Return (x, y) of the center of cell containing provided text 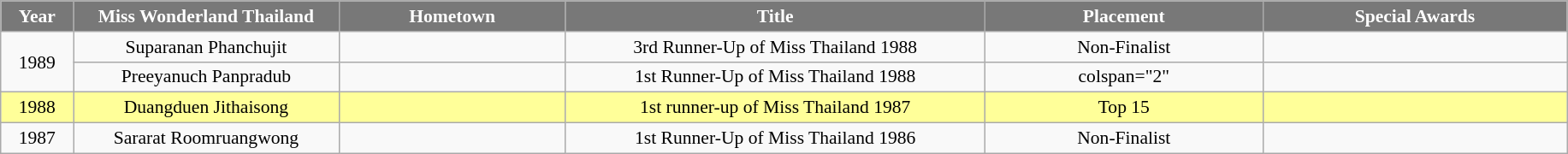
Preeyanuch Panpradub (206, 77)
1987 (38, 139)
Placement (1124, 16)
1989 (38, 62)
Suparanan Phanchujit (206, 47)
Duangduen Jithaisong (206, 108)
Miss Wonderland Thailand (206, 16)
Sararat Roomruangwong (206, 139)
Top 15 (1124, 108)
Hometown (452, 16)
Title (775, 16)
3rd Runner-Up of Miss Thailand 1988 (775, 47)
1st Runner-Up of Miss Thailand 1986 (775, 139)
Year (38, 16)
colspan="2" (1124, 77)
1988 (38, 108)
1st Runner-Up of Miss Thailand 1988 (775, 77)
1st runner-up of Miss Thailand 1987 (775, 108)
Special Awards (1415, 16)
